Extract the (x, y) coordinate from the center of the cell holding the provided text.  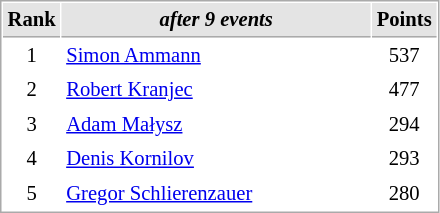
294 (404, 124)
2 (32, 90)
4 (32, 158)
477 (404, 90)
293 (404, 158)
280 (404, 194)
Points (404, 20)
3 (32, 124)
after 9 events (216, 20)
Denis Kornilov (216, 158)
Rank (32, 20)
Gregor Schlierenzauer (216, 194)
Robert Kranjec (216, 90)
1 (32, 56)
537 (404, 56)
Adam Małysz (216, 124)
5 (32, 194)
Simon Ammann (216, 56)
